Search for the cell housing the specified text and yield its [X, Y] center coordinate. 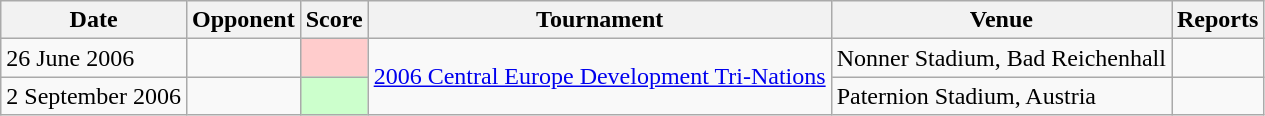
26 June 2006 [94, 58]
Tournament [600, 20]
2 September 2006 [94, 96]
Opponent [243, 20]
Date [94, 20]
Nonner Stadium, Bad Reichenhall [1001, 58]
Paternion Stadium, Austria [1001, 96]
2006 Central Europe Development Tri-Nations [600, 77]
Reports [1218, 20]
Score [334, 20]
Venue [1001, 20]
